Locate the cell with the specified text and output its (X, Y) center coordinate. 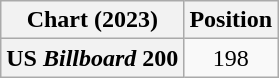
US Billboard 200 (92, 58)
198 (231, 58)
Chart (2023) (92, 20)
Position (231, 20)
